Identify which cell holds the provided text, then report its [x, y] central coordinate. 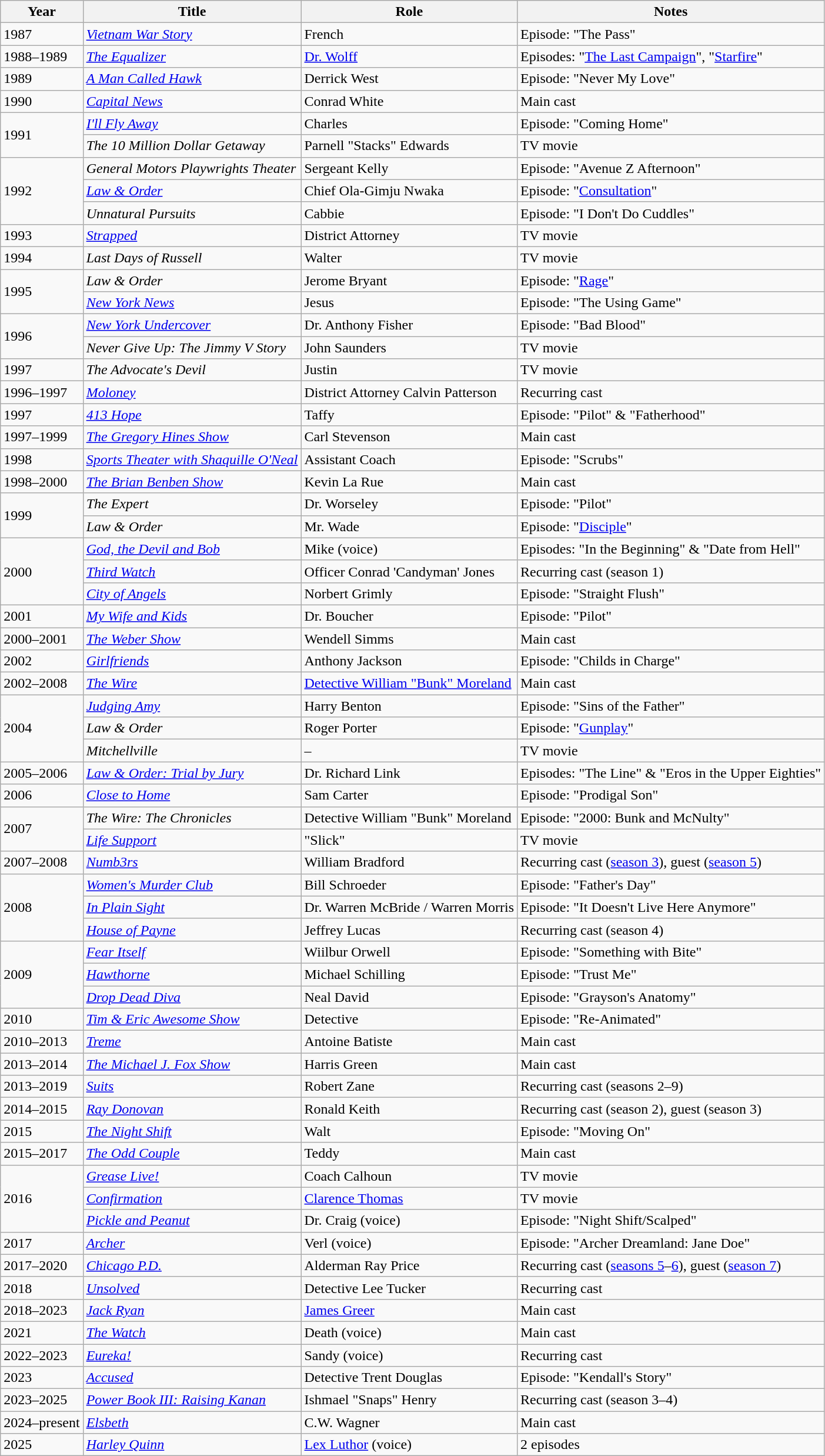
The Odd Couple [192, 1154]
Norbert Grimly [409, 594]
Mike (voice) [409, 549]
Anthony Jackson [409, 661]
Episode: "I Don't Do Cuddles" [671, 213]
Strapped [192, 235]
A Man Called Hawk [192, 79]
Title [192, 12]
Elsbeth [192, 1422]
Walter [409, 258]
2014–2015 [42, 1109]
The Watch [192, 1332]
Episode: "Moving On" [671, 1131]
2007 [42, 829]
Walt [409, 1131]
2000–2001 [42, 638]
The Michael J. Fox Show [192, 1064]
Grease Live! [192, 1176]
1993 [42, 235]
Close to Home [192, 795]
"Slick" [409, 840]
Death (voice) [409, 1332]
Unsolved [192, 1288]
2002–2008 [42, 684]
Mr. Wade [409, 527]
House of Payne [192, 929]
– [409, 751]
2000 [42, 571]
Moloney [192, 392]
Jesus [409, 303]
The Wire: The Chronicles [192, 818]
Charles [409, 124]
1998–2000 [42, 482]
Episode: "Bad Blood" [671, 325]
Chicago P.D. [192, 1265]
Wendell Simms [409, 638]
Parnell "Stacks" Edwards [409, 146]
2017–2020 [42, 1265]
1999 [42, 515]
William Bradford [409, 862]
C.W. Wagner [409, 1422]
413 Hope [192, 415]
Episodes: "In the Beginning" & "Date from Hell" [671, 549]
Detective Lee Tucker [409, 1288]
The Expert [192, 504]
The Equalizer [192, 56]
Episode: "Pilot" & "Fatherhood" [671, 415]
Recurring cast (season 3), guest (season 5) [671, 862]
Verl (voice) [409, 1243]
2010–2013 [42, 1042]
Dr. Anthony Fisher [409, 325]
2023 [42, 1378]
1987 [42, 34]
Numb3rs [192, 862]
Episode: "Straight Flush" [671, 594]
2004 [42, 728]
2016 [42, 1198]
1994 [42, 258]
Michael Schilling [409, 974]
2010 [42, 1019]
Ronald Keith [409, 1109]
The Gregory Hines Show [192, 437]
2013–2014 [42, 1064]
2017 [42, 1243]
Harley Quinn [192, 1445]
Last Days of Russell [192, 258]
Confirmation [192, 1198]
Bill Schroeder [409, 885]
Cabbie [409, 213]
Accused [192, 1378]
Derrick West [409, 79]
Lex Luthor (voice) [409, 1445]
Dr. Craig (voice) [409, 1221]
1989 [42, 79]
Year [42, 12]
I'll Fly Away [192, 124]
Unnatural Pursuits [192, 213]
Clarence Thomas [409, 1198]
2001 [42, 616]
Ishmael "Snaps" Henry [409, 1400]
Teddy [409, 1154]
Episode: "Something with Bite" [671, 952]
District Attorney [409, 235]
Dr. Boucher [409, 616]
Jerome Bryant [409, 281]
2006 [42, 795]
The Brian Benben Show [192, 482]
Episode: "Coming Home" [671, 124]
Dr. Wolff [409, 56]
Mitchellville [192, 751]
My Wife and Kids [192, 616]
Episode: "Disciple" [671, 527]
Recurring cast (season 1) [671, 571]
1996 [42, 336]
The Wire [192, 684]
1990 [42, 101]
Jeffrey Lucas [409, 929]
Roger Porter [409, 728]
Neal David [409, 997]
2015–2017 [42, 1154]
2 episodes [671, 1445]
French [409, 34]
Episode: "The Using Game" [671, 303]
The Advocate's Devil [192, 370]
The Weber Show [192, 638]
2023–2025 [42, 1400]
2021 [42, 1332]
Harry Benton [409, 706]
The 10 Million Dollar Getaway [192, 146]
Tim & Eric Awesome Show [192, 1019]
Recurring cast (season 4) [671, 929]
Detective [409, 1019]
1992 [42, 191]
Ray Donovan [192, 1109]
Capital News [192, 101]
Recurring cast (season 3–4) [671, 1400]
1998 [42, 459]
2007–2008 [42, 862]
1988–1989 [42, 56]
Detective Trent Douglas [409, 1378]
New York Undercover [192, 325]
Episode: "Consultation" [671, 191]
Episode: "Childs in Charge" [671, 661]
2008 [42, 907]
Role [409, 12]
Recurring cast (seasons 2–9) [671, 1087]
2018–2023 [42, 1310]
Never Give Up: The Jimmy V Story [192, 348]
Dr. Warren McBride / Warren Morris [409, 907]
Sandy (voice) [409, 1355]
Girlfriends [192, 661]
The Night Shift [192, 1131]
2025 [42, 1445]
Episode: "Father's Day" [671, 885]
Episode: "Rage" [671, 281]
2005–2006 [42, 773]
Pickle and Peanut [192, 1221]
Episode: "Archer Dreamland: Jane Doe" [671, 1243]
Vietnam War Story [192, 34]
Harris Green [409, 1064]
Third Watch [192, 571]
Episode: "It Doesn't Live Here Anymore" [671, 907]
1995 [42, 292]
Fear Itself [192, 952]
Episode: "The Pass" [671, 34]
2024–present [42, 1422]
Dr. Worseley [409, 504]
Alderman Ray Price [409, 1265]
Judging Amy [192, 706]
Episode: "Never My Love" [671, 79]
Law & Order: Trial by Jury [192, 773]
1997–1999 [42, 437]
2022–2023 [42, 1355]
General Motors Playwrights Theater [192, 168]
Officer Conrad 'Candyman' Jones [409, 571]
Justin [409, 370]
Chief Ola-Gimju Nwaka [409, 191]
In Plain Sight [192, 907]
2013–2019 [42, 1087]
Antoine Batiste [409, 1042]
Sergeant Kelly [409, 168]
Episode: "Gunplay" [671, 728]
Episode: "Re-Animated" [671, 1019]
Suits [192, 1087]
Eureka! [192, 1355]
Episode: "Sins of the Father" [671, 706]
Recurring cast (season 2), guest (season 3) [671, 1109]
Episode: "Trust Me" [671, 974]
New York News [192, 303]
Episode: "Grayson's Anatomy" [671, 997]
2018 [42, 1288]
Kevin La Rue [409, 482]
Drop Dead Diva [192, 997]
2015 [42, 1131]
Robert Zane [409, 1087]
John Saunders [409, 348]
2009 [42, 974]
Episode: "Scrubs" [671, 459]
Episode: "Prodigal Son" [671, 795]
God, the Devil and Bob [192, 549]
Episode: "Night Shift/Scalped" [671, 1221]
Assistant Coach [409, 459]
Episode: "2000: Bunk and McNulty" [671, 818]
Taffy [409, 415]
Episode: "Kendall's Story" [671, 1378]
Carl Stevenson [409, 437]
Wiilbur Orwell [409, 952]
City of Angels [192, 594]
Jack Ryan [192, 1310]
Notes [671, 12]
District Attorney Calvin Patterson [409, 392]
Episode: "Avenue Z Afternoon" [671, 168]
Episodes: "The Last Campaign", "Starfire" [671, 56]
Coach Calhoun [409, 1176]
James Greer [409, 1310]
Dr. Richard Link [409, 773]
Treme [192, 1042]
Episodes: "The Line" & "Eros in the Upper Eighties" [671, 773]
Life Support [192, 840]
2002 [42, 661]
1991 [42, 135]
Archer [192, 1243]
Sam Carter [409, 795]
Sports Theater with Shaquille O'Neal [192, 459]
Hawthorne [192, 974]
Women's Murder Club [192, 885]
Recurring cast (seasons 5–6), guest (season 7) [671, 1265]
1996–1997 [42, 392]
Power Book III: Raising Kanan [192, 1400]
Conrad White [409, 101]
